Find where the given text appears and provide that cell's center as [x, y] coordinate. 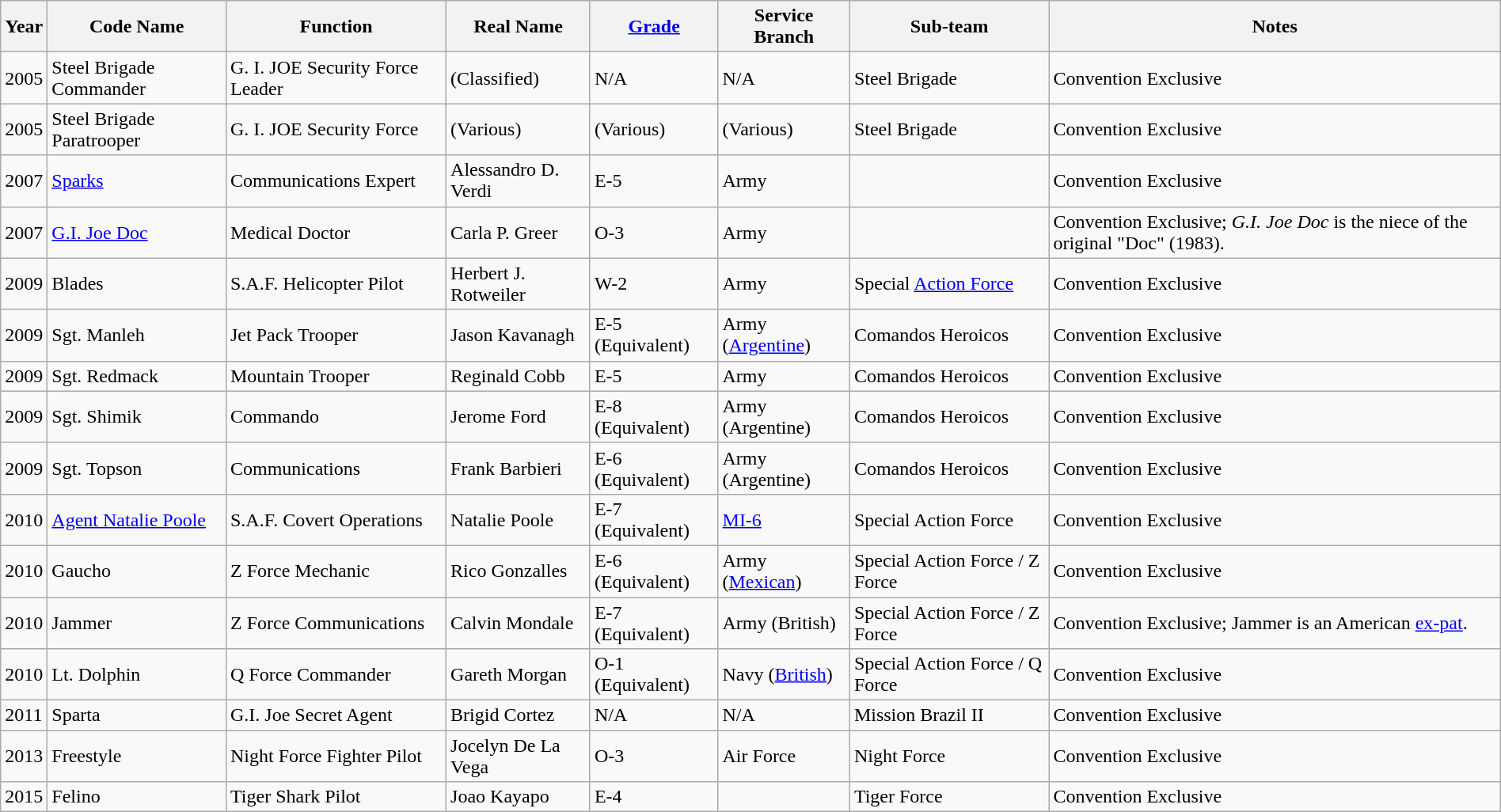
Real Name [519, 27]
Reginald Cobb [519, 376]
Air Force [784, 757]
(Classified) [519, 78]
Mountain Trooper [336, 376]
Sgt. Manleh [137, 336]
E-4 [654, 797]
Night Force Fighter Pilot [336, 757]
Carla P. Greer [519, 233]
Sgt. Shimik [137, 416]
MI-6 [784, 519]
Steel Brigade Paratrooper [137, 130]
Convention Exclusive; G.I. Joe Doc is the niece of the original "Doc" (1983). [1275, 233]
Commando [336, 416]
Mission Brazil II [949, 715]
Gaucho [137, 571]
Z Force Communications [336, 622]
Herbert J. Rotweiler [519, 283]
Z Force Mechanic [336, 571]
Sparta [137, 715]
Army (British) [784, 622]
Tiger Shark Pilot [336, 797]
Blades [137, 283]
Alessandro D. Verdi [519, 180]
Gareth Morgan [519, 674]
Sub-team [949, 27]
E-5 (Equivalent) [654, 336]
Night Force [949, 757]
Joao Kayapo [519, 797]
Army (Mexican) [784, 571]
Steel Brigade Commander [137, 78]
O-1 (Equivalent) [654, 674]
Grade [654, 27]
Year [24, 27]
Rico Gonzalles [519, 571]
Special Action Force / Q Force [949, 674]
G. I. JOE Security Force [336, 130]
Function [336, 27]
Felino [137, 797]
W-2 [654, 283]
Q Force Commander [336, 674]
Tiger Force [949, 797]
Code Name [137, 27]
S.A.F. Helicopter Pilot [336, 283]
Jocelyn De La Vega [519, 757]
2015 [24, 797]
Natalie Poole [519, 519]
Brigid Cortez [519, 715]
Communications [336, 469]
G. I. JOE Security Force Leader [336, 78]
2011 [24, 715]
Jerome Ford [519, 416]
Freestyle [137, 757]
Navy (British) [784, 674]
Jason Kavanagh [519, 336]
Agent Natalie Poole [137, 519]
Sgt. Redmack [137, 376]
Frank Barbieri [519, 469]
2013 [24, 757]
Lt. Dolphin [137, 674]
Convention Exclusive; Jammer is an American ex-pat. [1275, 622]
E-8 (Equivalent) [654, 416]
Notes [1275, 27]
Jet Pack Trooper [336, 336]
G.I. Joe Secret Agent [336, 715]
G.I. Joe Doc [137, 233]
Service Branch [784, 27]
Sparks [137, 180]
Calvin Mondale [519, 622]
Jammer [137, 622]
S.A.F. Covert Operations [336, 519]
Medical Doctor [336, 233]
Sgt. Topson [137, 469]
Communications Expert [336, 180]
